Detect which cell encompasses the target text, then output its [X, Y] center coordinate. 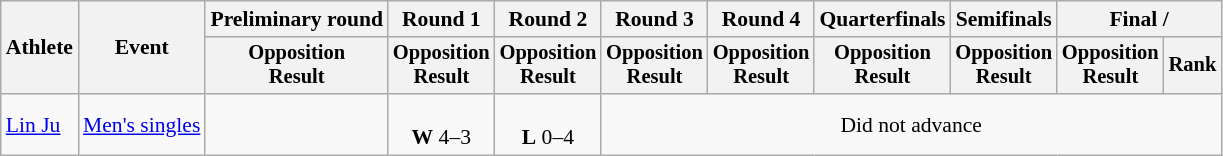
Round 4 [762, 19]
Lin Ju [40, 124]
Athlete [40, 48]
Round 1 [442, 19]
Did not advance [911, 124]
Men's singles [142, 124]
Semifinals [1004, 19]
Preliminary round [296, 19]
Rank [1193, 66]
Round 2 [548, 19]
W 4–3 [442, 124]
Quarterfinals [882, 19]
Round 3 [654, 19]
Event [142, 48]
L 0–4 [548, 124]
Final / [1139, 19]
